Capture the cell that displays the provided text and extract its [X, Y] central coordinate. 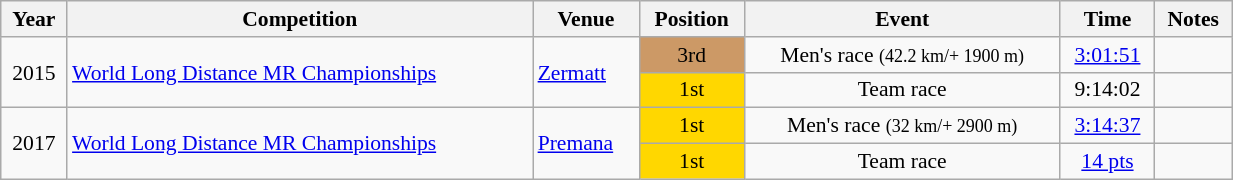
Notes [1194, 19]
Men's race (32 km/+ 2900 m) [902, 126]
Competition [300, 19]
Zermatt [586, 72]
Men's race (42.2 km/+ 1900 m) [902, 55]
Year [34, 19]
Time [1108, 19]
3:01:51 [1108, 55]
3:14:37 [1108, 126]
Venue [586, 19]
2017 [34, 144]
14 pts [1108, 162]
3rd [692, 55]
2015 [34, 72]
Position [692, 19]
Premana [586, 144]
Event [902, 19]
9:14:02 [1108, 90]
